Extract the [X, Y] coordinate from the center of the cell holding the provided text.  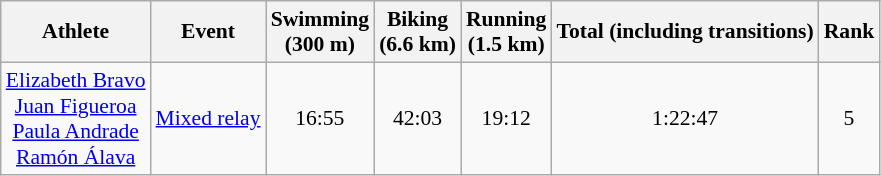
Event [208, 32]
Swimming(300 m) [320, 32]
42:03 [418, 118]
19:12 [506, 118]
Running(1.5 km) [506, 32]
1:22:47 [684, 118]
Elizabeth BravoJuan FigueroaPaula AndradeRamón Álava [76, 118]
Athlete [76, 32]
Biking(6.6 km) [418, 32]
Total (including transitions) [684, 32]
Mixed relay [208, 118]
5 [850, 118]
Rank [850, 32]
16:55 [320, 118]
